Pinpoint the cell where the given text exists, returning its [x, y] midpoint coordinate. 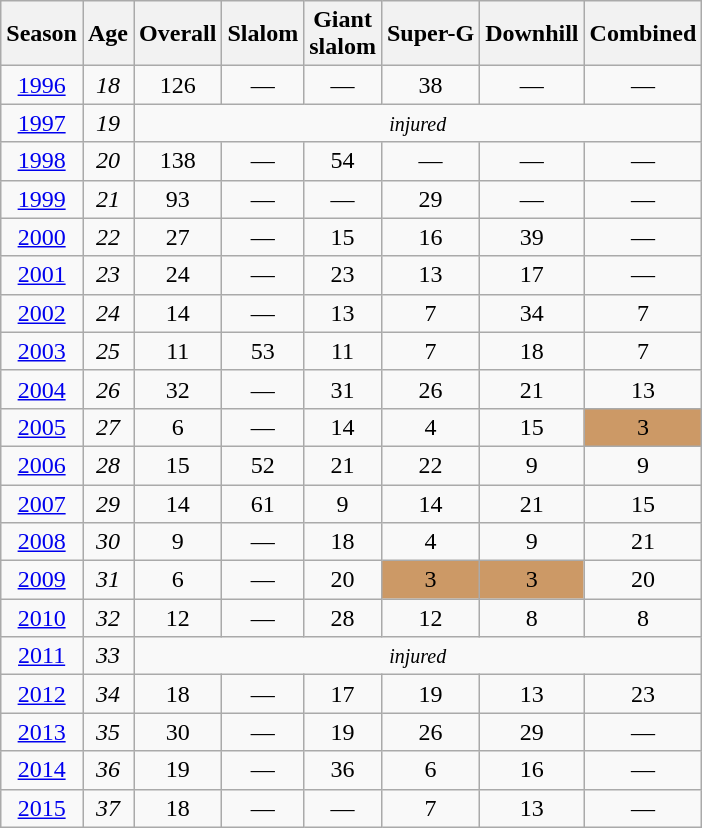
2007 [42, 503]
52 [263, 465]
138 [178, 161]
Season [42, 34]
2000 [42, 237]
2014 [42, 770]
Slalom [263, 34]
Age [108, 34]
2015 [42, 808]
2009 [42, 580]
Overall [178, 34]
35 [108, 732]
61 [263, 503]
39 [532, 237]
1998 [42, 161]
2011 [42, 656]
2002 [42, 313]
Giantslalom [343, 34]
2001 [42, 275]
53 [263, 351]
1999 [42, 199]
Combined [643, 34]
37 [108, 808]
2006 [42, 465]
1996 [42, 85]
2012 [42, 694]
33 [108, 656]
Downhill [532, 34]
2003 [42, 351]
93 [178, 199]
Super-G [430, 34]
25 [108, 351]
54 [343, 161]
38 [430, 85]
2005 [42, 427]
1997 [42, 123]
2010 [42, 618]
2013 [42, 732]
126 [178, 85]
2004 [42, 389]
2008 [42, 542]
